Find where the given text appears and provide that cell's center as [X, Y] coordinate. 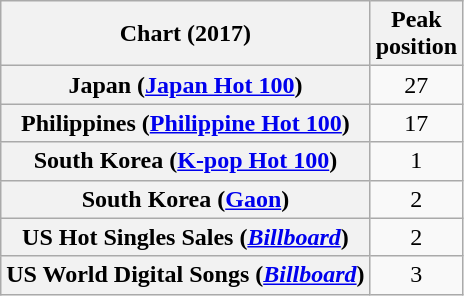
South Korea (Gaon) [186, 199]
3 [416, 275]
US World Digital Songs (Billboard) [186, 275]
27 [416, 85]
South Korea (K-pop Hot 100) [186, 161]
Chart (2017) [186, 34]
Japan (Japan Hot 100) [186, 85]
US Hot Singles Sales (Billboard) [186, 237]
Peakposition [416, 34]
1 [416, 161]
Philippines (Philippine Hot 100) [186, 123]
17 [416, 123]
